Search for the cell housing the specified text and yield its [X, Y] center coordinate. 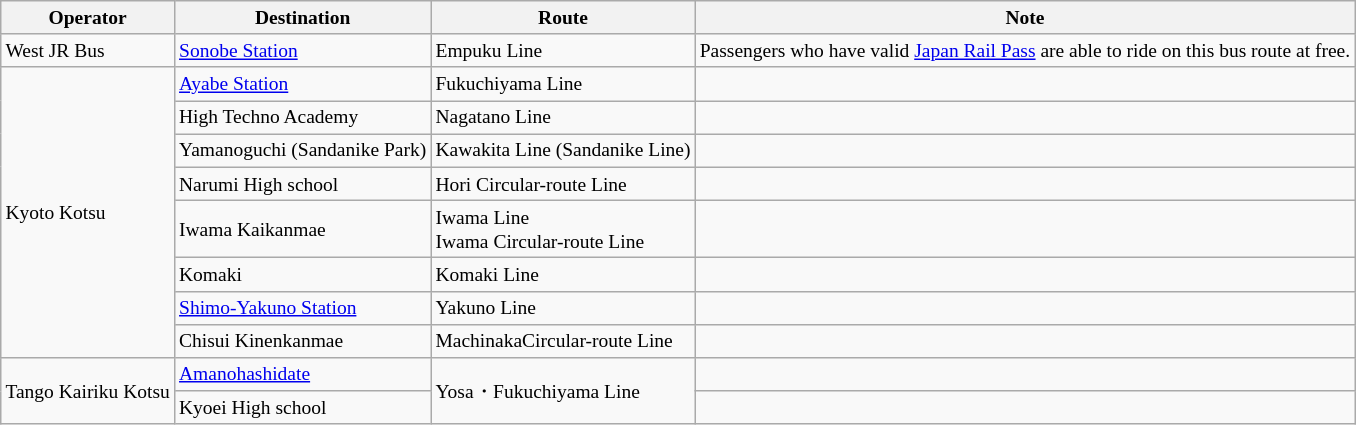
Sonobe Station [302, 50]
Tango Kairiku Kotsu [88, 392]
Kawakita Line (Sandanike Line) [563, 150]
Yosa・Fukuchiyama Line [563, 392]
Amanohashidate [302, 374]
Komaki Line [563, 274]
Note [1025, 18]
High Techno Academy [302, 118]
Kyoto Kotsu [88, 212]
Destination [302, 18]
Chisui Kinenkanmae [302, 340]
Yamanoguchi (Sandanike Park) [302, 150]
Shimo-Yakuno Station [302, 308]
Hori Circular-route Line [563, 184]
Route [563, 18]
MachinakaCircular-route Line [563, 340]
Iwama Kaikanmae [302, 228]
West JR Bus [88, 50]
Komaki [302, 274]
Narumi High school [302, 184]
Fukuchiyama Line [563, 84]
Kyoei High school [302, 408]
Nagatano Line [563, 118]
Operator [88, 18]
Passengers who have valid Japan Rail Pass are able to ride on this bus route at free. [1025, 50]
Yakuno Line [563, 308]
Iwama LineIwama Circular-route Line [563, 228]
Ayabe Station [302, 84]
Empuku Line [563, 50]
